Search for the cell housing the specified text and yield its [x, y] center coordinate. 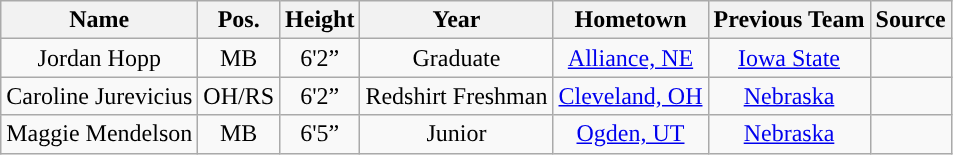
Name [100, 20]
Jordan Hopp [100, 58]
Maggie Mendelson [100, 134]
Cleveland, OH [630, 96]
Source [910, 20]
Hometown [630, 20]
Iowa State [789, 58]
Junior [456, 134]
Alliance, NE [630, 58]
6'5” [320, 134]
Redshirt Freshman [456, 96]
Pos. [239, 20]
Graduate [456, 58]
Height [320, 20]
Year [456, 20]
Ogden, UT [630, 134]
OH/RS [239, 96]
Previous Team [789, 20]
Caroline Jurevicius [100, 96]
